Detect which cell encompasses the target text, then output its [x, y] center coordinate. 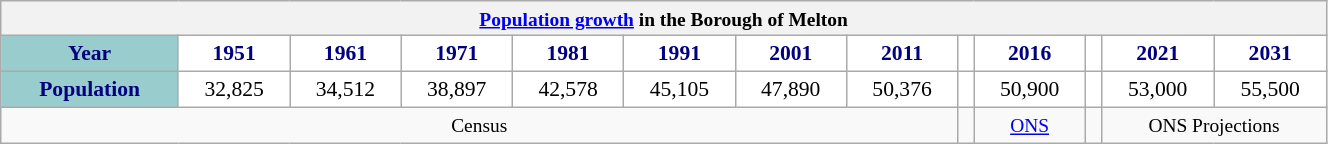
53,000 [1157, 90]
47,890 [790, 90]
Year [90, 54]
1991 [680, 54]
2031 [1270, 54]
1951 [234, 54]
32,825 [234, 90]
45,105 [680, 90]
Census [480, 126]
1961 [346, 54]
2016 [1030, 54]
50,376 [902, 90]
55,500 [1270, 90]
2021 [1157, 54]
42,578 [568, 90]
34,512 [346, 90]
Population [90, 90]
50,900 [1030, 90]
Population growth in the Borough of Melton [664, 18]
ONS [1030, 126]
1981 [568, 54]
2001 [790, 54]
38,897 [456, 90]
ONS Projections [1214, 126]
2011 [902, 54]
1971 [456, 54]
